Locate the cell with the specified text and output its [x, y] center coordinate. 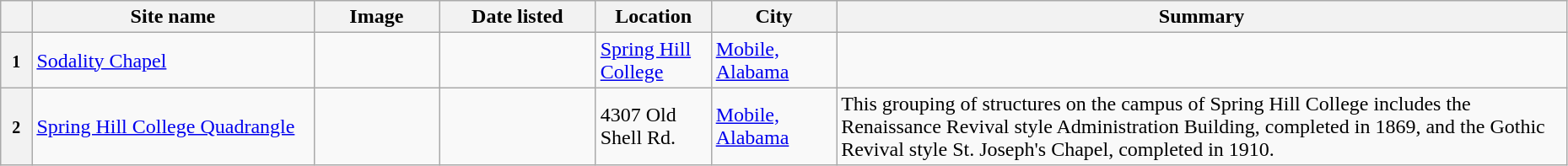
City [774, 17]
2 [17, 126]
1 [17, 61]
Sodality Chapel [173, 61]
Location [653, 17]
Summary [1202, 17]
Date listed [518, 17]
4307 Old Shell Rd. [653, 126]
Spring Hill College [653, 61]
Site name [173, 17]
Image [376, 17]
Spring Hill College Quadrangle [173, 126]
